Return the [X, Y] coordinate for the center point of the cell that contains the specified text.  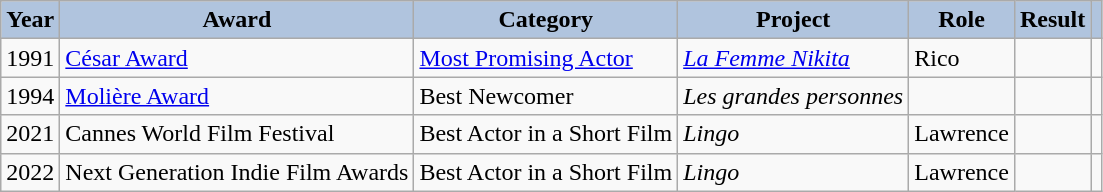
Next Generation Indie Film Awards [237, 172]
Project [794, 20]
Award [237, 20]
César Award [237, 58]
1994 [30, 96]
Rico [962, 58]
Best Newcomer [546, 96]
Category [546, 20]
1991 [30, 58]
Most Promising Actor [546, 58]
Year [30, 20]
2021 [30, 134]
Molière Award [237, 96]
Les grandes personnes [794, 96]
Result [1052, 20]
La Femme Nikita [794, 58]
Cannes World Film Festival [237, 134]
Role [962, 20]
2022 [30, 172]
